Search for the cell housing the specified text and yield its (x, y) center coordinate. 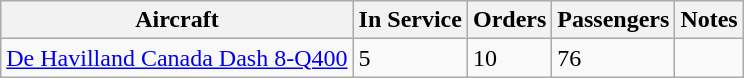
5 (410, 58)
De Havilland Canada Dash 8-Q400 (177, 58)
10 (509, 58)
Passengers (614, 20)
In Service (410, 20)
Notes (709, 20)
Orders (509, 20)
Aircraft (177, 20)
76 (614, 58)
